Return the [x, y] coordinate for the center point of the cell that contains the specified text.  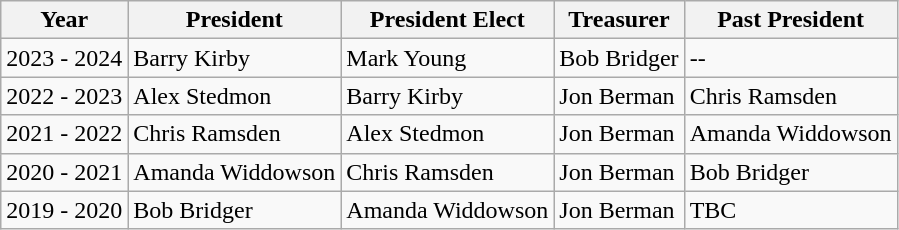
Treasurer [619, 20]
President [234, 20]
Year [64, 20]
Mark Young [448, 58]
2020 - 2021 [64, 172]
2022 - 2023 [64, 96]
TBC [790, 210]
2021 - 2022 [64, 134]
-- [790, 58]
2023 - 2024 [64, 58]
2019 - 2020 [64, 210]
Past President [790, 20]
President Elect [448, 20]
